Scan for the cell matching the given text and deliver its [x, y] coordinate at center. 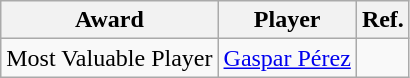
Gaspar Pérez [287, 58]
Most Valuable Player [110, 58]
Award [110, 20]
Player [287, 20]
Ref. [382, 20]
